For the text-containing cell, return its midpoint in (x, y) coordinate format. 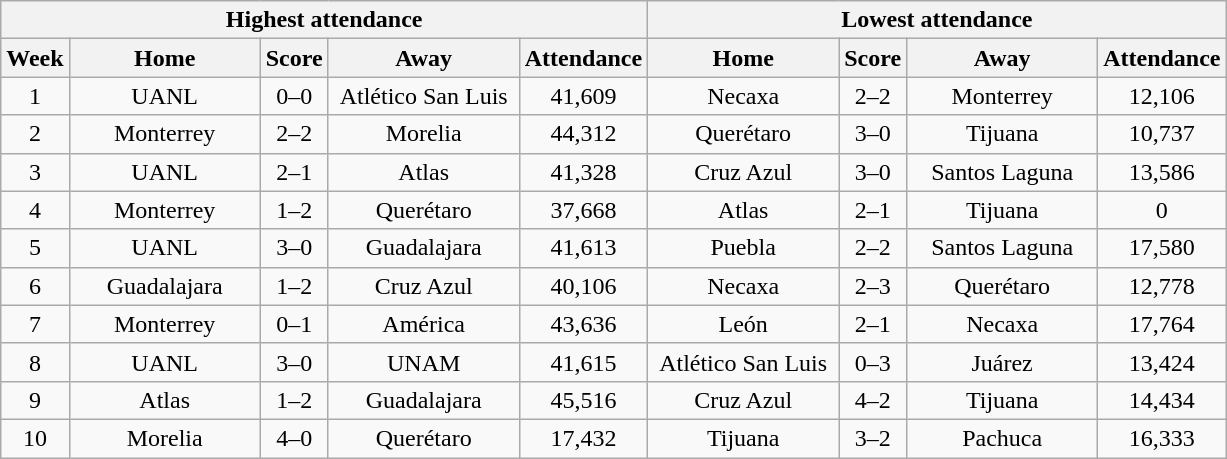
UNAM (424, 362)
41,613 (583, 248)
7 (35, 324)
17,764 (1162, 324)
13,586 (1162, 172)
León (744, 324)
Puebla (744, 248)
45,516 (583, 400)
1 (35, 96)
40,106 (583, 286)
10 (35, 438)
13,424 (1162, 362)
0 (1162, 210)
37,668 (583, 210)
14,434 (1162, 400)
Week (35, 58)
Pachuca (1002, 438)
12,106 (1162, 96)
9 (35, 400)
17,432 (583, 438)
2 (35, 134)
44,312 (583, 134)
8 (35, 362)
0–0 (294, 96)
12,778 (1162, 286)
0–3 (873, 362)
2–3 (873, 286)
3–2 (873, 438)
41,328 (583, 172)
6 (35, 286)
América (424, 324)
0–1 (294, 324)
43,636 (583, 324)
5 (35, 248)
4–2 (873, 400)
41,615 (583, 362)
Highest attendance (324, 20)
4–0 (294, 438)
16,333 (1162, 438)
41,609 (583, 96)
4 (35, 210)
17,580 (1162, 248)
Juárez (1002, 362)
3 (35, 172)
Lowest attendance (937, 20)
10,737 (1162, 134)
